Pinpoint the cell where the given text exists, returning its (X, Y) midpoint coordinate. 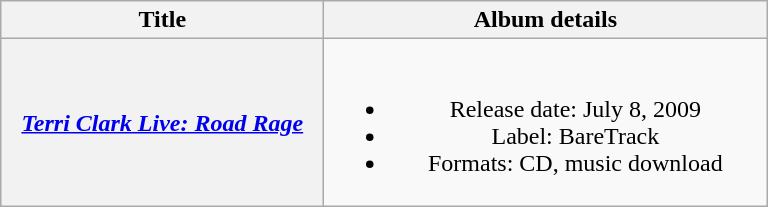
Release date: July 8, 2009Label: BareTrackFormats: CD, music download (546, 122)
Album details (546, 20)
Terri Clark Live: Road Rage (162, 122)
Title (162, 20)
